Identify which cell holds the provided text, then report its (X, Y) central coordinate. 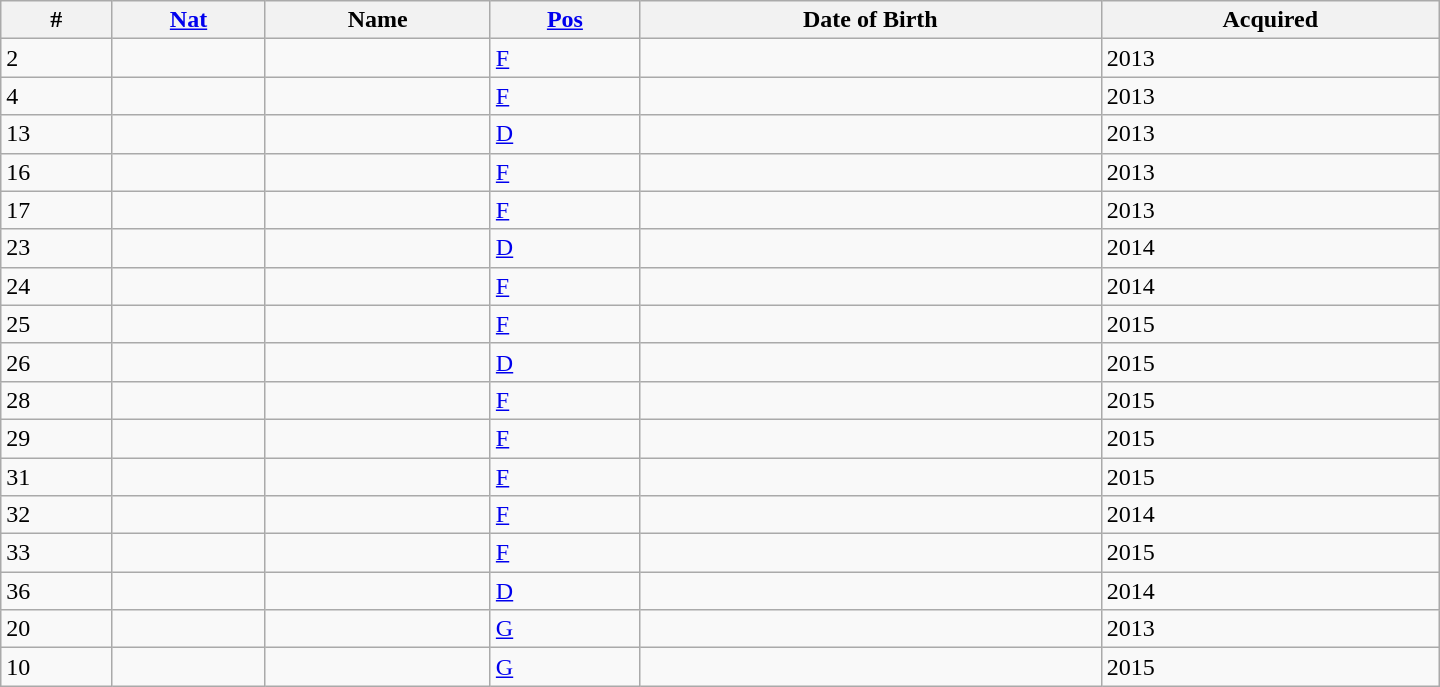
36 (56, 591)
Date of Birth (870, 20)
4 (56, 96)
Nat (188, 20)
# (56, 20)
25 (56, 324)
33 (56, 553)
2 (56, 58)
Acquired (1270, 20)
Name (378, 20)
24 (56, 286)
17 (56, 210)
20 (56, 629)
28 (56, 400)
10 (56, 667)
13 (56, 134)
32 (56, 515)
26 (56, 362)
Pos (564, 20)
23 (56, 248)
29 (56, 438)
31 (56, 477)
16 (56, 172)
